Determine the [X, Y] coordinate at the center of the cell enclosing the given text.  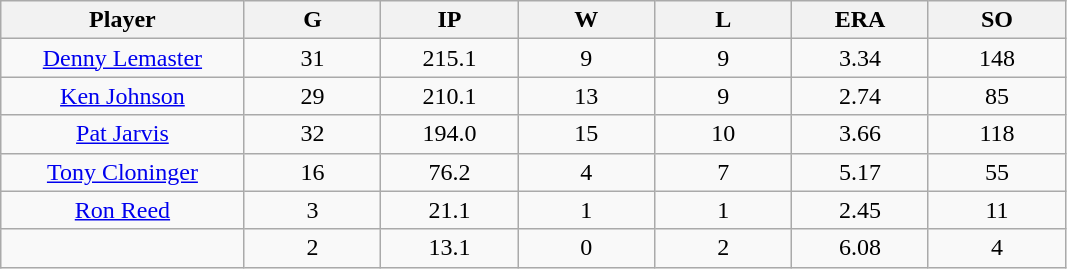
10 [724, 134]
2.45 [860, 210]
194.0 [450, 134]
13 [586, 96]
55 [996, 172]
SO [996, 20]
Ken Johnson [122, 96]
6.08 [860, 248]
15 [586, 134]
215.1 [450, 58]
11 [996, 210]
IP [450, 20]
148 [996, 58]
W [586, 20]
5.17 [860, 172]
7 [724, 172]
21.1 [450, 210]
Ron Reed [122, 210]
210.1 [450, 96]
76.2 [450, 172]
Denny Lemaster [122, 58]
16 [312, 172]
Player [122, 20]
0 [586, 248]
32 [312, 134]
G [312, 20]
3.66 [860, 134]
L [724, 20]
Tony Cloninger [122, 172]
3 [312, 210]
29 [312, 96]
3.34 [860, 58]
13.1 [450, 248]
Pat Jarvis [122, 134]
118 [996, 134]
85 [996, 96]
2.74 [860, 96]
ERA [860, 20]
31 [312, 58]
